Return (x, y) of the center of cell containing provided text 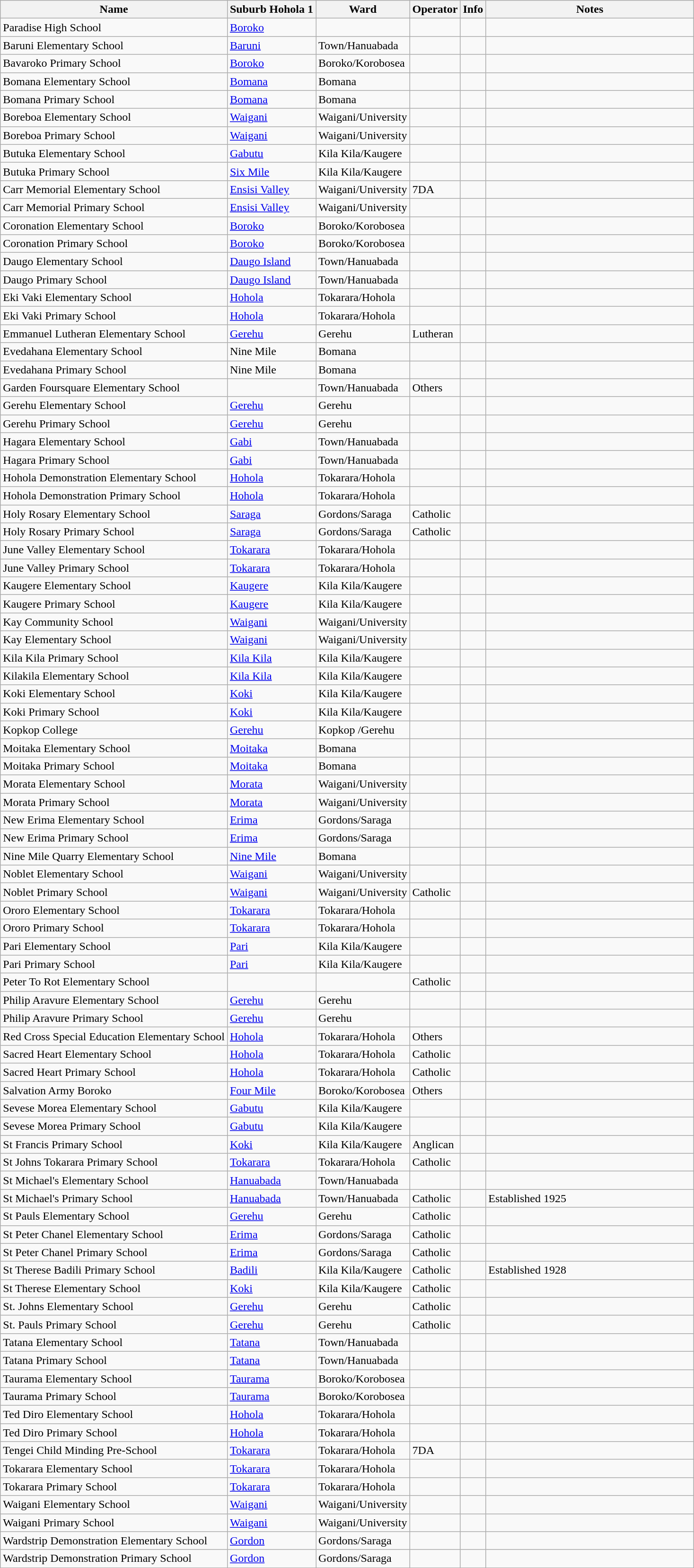
Daugo Primary School (114, 280)
Hagara Elementary School (114, 442)
Sevese Morea Elementary School (114, 1108)
Established 1928 (590, 1270)
St Francis Primary School (114, 1144)
Tokarara Elementary School (114, 1469)
Pari Elementary School (114, 946)
St Peter Chanel Primary School (114, 1252)
Bomana Primary School (114, 99)
Badili (272, 1270)
Butuka Primary School (114, 171)
Ororo Primary School (114, 928)
Tokarara Primary School (114, 1487)
Kay Community School (114, 622)
Evedahana Elementary School (114, 352)
Tengei Child Minding Pre-School (114, 1451)
Hohola Demonstration Primary School (114, 496)
Ororo Elementary School (114, 910)
Eki Vaki Primary School (114, 316)
Suburb Hohola 1 (272, 9)
New Erima Primary School (114, 838)
St Therese Elementary School (114, 1288)
June Valley Primary School (114, 568)
Tatana Primary School (114, 1360)
Baruni Elementary School (114, 45)
Sevese Morea Primary School (114, 1126)
Wardstrip Demonstration Elementary School (114, 1541)
Bomana Elementary School (114, 81)
Koki Primary School (114, 712)
Moitaka Primary School (114, 766)
Bavaroko Primary School (114, 63)
Established 1925 (590, 1198)
Operator (435, 9)
Wardstrip Demonstration Primary School (114, 1559)
Holy Rosary Elementary School (114, 514)
Notes (590, 9)
Sacred Heart Elementary School (114, 1054)
St. Pauls Primary School (114, 1324)
St Therese Badili Primary School (114, 1270)
Koki Elementary School (114, 694)
St Michael's Elementary School (114, 1180)
Morata Elementary School (114, 784)
Noblet Primary School (114, 892)
Waigani Primary School (114, 1523)
Tatana Elementary School (114, 1342)
St Michael's Primary School (114, 1198)
Red Cross Special Education Elementary School (114, 1036)
Emmanuel Lutheran Elementary School (114, 334)
Hagara Primary School (114, 460)
Holy Rosary Primary School (114, 532)
Info (473, 9)
Gerehu Primary School (114, 424)
Coronation Elementary School (114, 226)
Name (114, 9)
Morata Primary School (114, 802)
Kaugere Elementary School (114, 586)
Salvation Army Boroko (114, 1090)
Six Mile (272, 171)
St. Johns Elementary School (114, 1306)
Garden Foursquare Elementary School (114, 388)
Pari Primary School (114, 964)
Carr Memorial Primary School (114, 207)
Four Mile (272, 1090)
Ted Diro Elementary School (114, 1415)
Coronation Primary School (114, 244)
Boreboa Elementary School (114, 117)
June Valley Elementary School (114, 550)
Evedahana Primary School (114, 370)
Nine Mile Quarry Elementary School (114, 856)
Carr Memorial Elementary School (114, 189)
Paradise High School (114, 27)
St Pauls Elementary School (114, 1216)
St Peter Chanel Elementary School (114, 1234)
Philip Aravure Elementary School (114, 1000)
Moitaka Elementary School (114, 748)
Kopkop College (114, 730)
Butuka Elementary School (114, 153)
Baruni (272, 45)
Boreboa Primary School (114, 135)
Kopkop /Gerehu (363, 730)
Lutheran (435, 334)
Hohola Demonstration Elementary School (114, 478)
Ward (363, 9)
Philip Aravure Primary School (114, 1018)
New Erima Elementary School (114, 820)
Daugo Elementary School (114, 262)
Kilakila Elementary School (114, 676)
Waigani Elementary School (114, 1505)
Taurama Primary School (114, 1397)
Gerehu Elementary School (114, 406)
Kila Kila Primary School (114, 658)
Anglican (435, 1144)
Kaugere Primary School (114, 604)
St Johns Tokarara Primary School (114, 1162)
Sacred Heart Primary School (114, 1072)
Peter To Rot Elementary School (114, 982)
Ted Diro Primary School (114, 1433)
Noblet Elementary School (114, 874)
Eki Vaki Elementary School (114, 298)
Taurama Elementary School (114, 1379)
Kay Elementary School (114, 640)
